Find where the given text appears and provide that cell's center as (X, Y) coordinate. 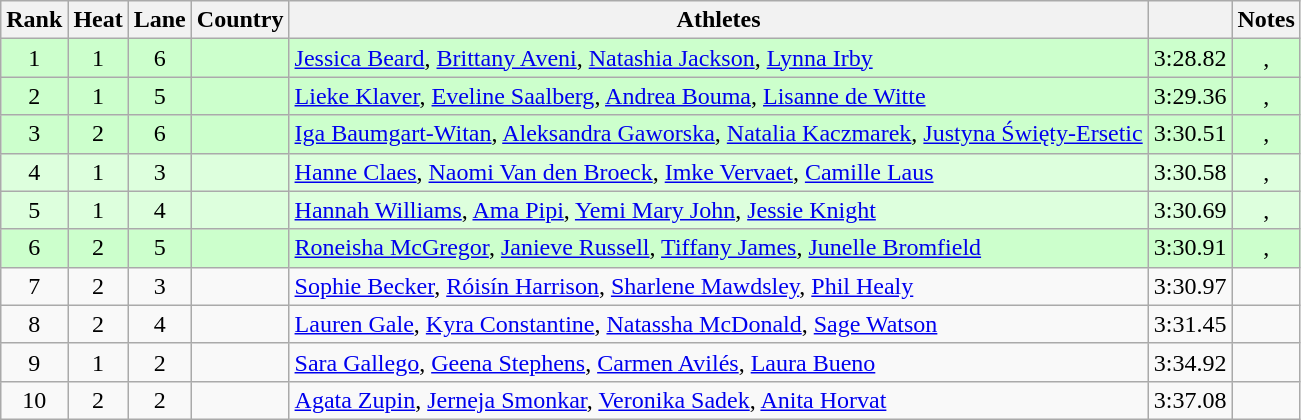
Lane (160, 20)
Sophie Becker, Róisín Harrison, Sharlene Mawdsley, Phil Healy (718, 286)
3:30.58 (1190, 172)
3:30.91 (1190, 248)
Notes (1266, 20)
Lauren Gale, Kyra Constantine, Natassha McDonald, Sage Watson (718, 324)
3:30.69 (1190, 210)
Roneisha McGregor, Janieve Russell, Tiffany James, Junelle Bromfield (718, 248)
3:30.97 (1190, 286)
Agata Zupin, Jerneja Smonkar, Veronika Sadek, Anita Horvat (718, 400)
Athletes (718, 20)
3:28.82 (1190, 58)
8 (34, 324)
7 (34, 286)
10 (34, 400)
Sara Gallego, Geena Stephens, Carmen Avilés, Laura Bueno (718, 362)
3:31.45 (1190, 324)
Country (240, 20)
Iga Baumgart-Witan, Aleksandra Gaworska, Natalia Kaczmarek, Justyna Święty-Ersetic (718, 134)
3:34.92 (1190, 362)
Hanne Claes, Naomi Van den Broeck, Imke Vervaet, Camille Laus (718, 172)
3:29.36 (1190, 96)
Hannah Williams, Ama Pipi, Yemi Mary John, Jessie Knight (718, 210)
3:30.51 (1190, 134)
Rank (34, 20)
Lieke Klaver, Eveline Saalberg, Andrea Bouma, Lisanne de Witte (718, 96)
3:37.08 (1190, 400)
Heat (98, 20)
9 (34, 362)
Jessica Beard, Brittany Aveni, Natashia Jackson, Lynna Irby (718, 58)
